Return [x, y] of the center of cell containing provided text 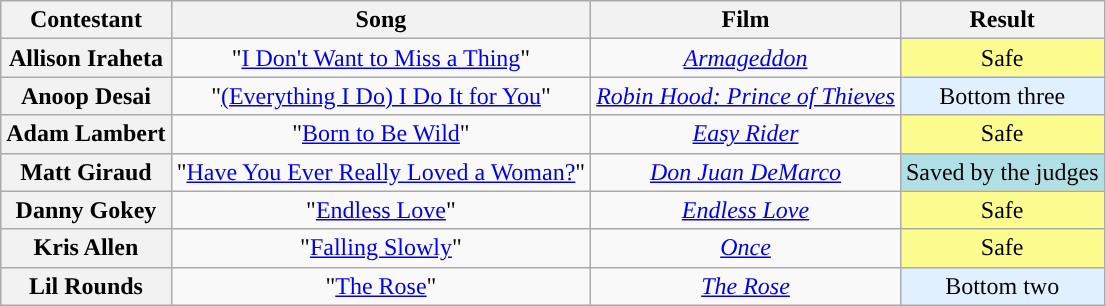
"I Don't Want to Miss a Thing" [381, 58]
Bottom two [1002, 286]
Lil Rounds [86, 286]
Bottom three [1002, 96]
Kris Allen [86, 248]
"Have You Ever Really Loved a Woman?" [381, 172]
Adam Lambert [86, 134]
"Endless Love" [381, 210]
Danny Gokey [86, 210]
Result [1002, 20]
Film [746, 20]
Don Juan DeMarco [746, 172]
"Born to Be Wild" [381, 134]
Once [746, 248]
Anoop Desai [86, 96]
Robin Hood: Prince of Thieves [746, 96]
Armageddon [746, 58]
Matt Giraud [86, 172]
Easy Rider [746, 134]
Contestant [86, 20]
Allison Iraheta [86, 58]
"Falling Slowly" [381, 248]
Saved by the judges [1002, 172]
The Rose [746, 286]
Song [381, 20]
"The Rose" [381, 286]
Endless Love [746, 210]
"(Everything I Do) I Do It for You" [381, 96]
